Capture the cell that displays the provided text and extract its (x, y) central coordinate. 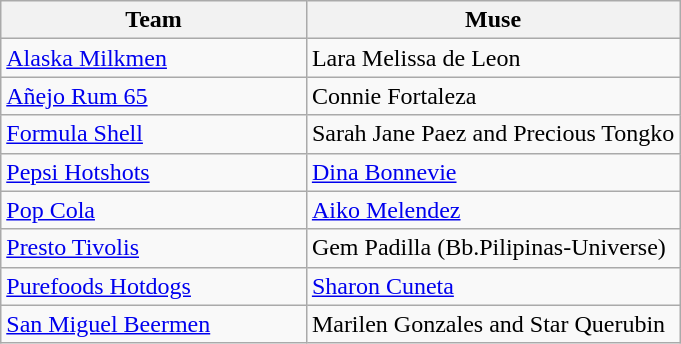
Formula Shell (154, 134)
Aiko Melendez (493, 210)
Gem Padilla (Bb.Pilipinas-Universe) (493, 248)
Lara Melissa de Leon (493, 58)
Connie Fortaleza (493, 96)
Purefoods Hotdogs (154, 286)
Añejo Rum 65 (154, 96)
Presto Tivolis (154, 248)
Pop Cola (154, 210)
San Miguel Beermen (154, 324)
Marilen Gonzales and Star Querubin (493, 324)
Sharon Cuneta (493, 286)
Team (154, 20)
Alaska Milkmen (154, 58)
Sarah Jane Paez and Precious Tongko (493, 134)
Dina Bonnevie (493, 172)
Pepsi Hotshots (154, 172)
Muse (493, 20)
